Return [x, y] of the center of cell containing provided text 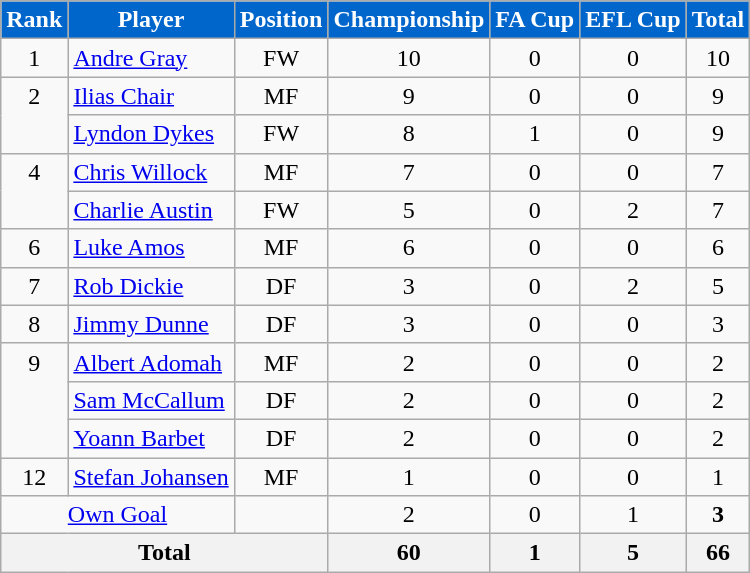
Own Goal [118, 515]
Position [281, 20]
12 [34, 477]
60 [409, 553]
Jimmy Dunne [151, 324]
Albert Adomah [151, 362]
Rank [34, 20]
66 [718, 553]
EFL Cup [633, 20]
Lyndon Dykes [151, 134]
Ilias Chair [151, 96]
Yoann Barbet [151, 438]
Luke Amos [151, 248]
Stefan Johansen [151, 477]
Player [151, 20]
4 [34, 191]
Andre Gray [151, 58]
Rob Dickie [151, 286]
FA Cup [535, 20]
Charlie Austin [151, 210]
Championship [409, 20]
Sam McCallum [151, 400]
Chris Willock [151, 172]
